From the cell containing the given text, extract its center point as [x, y] coordinate. 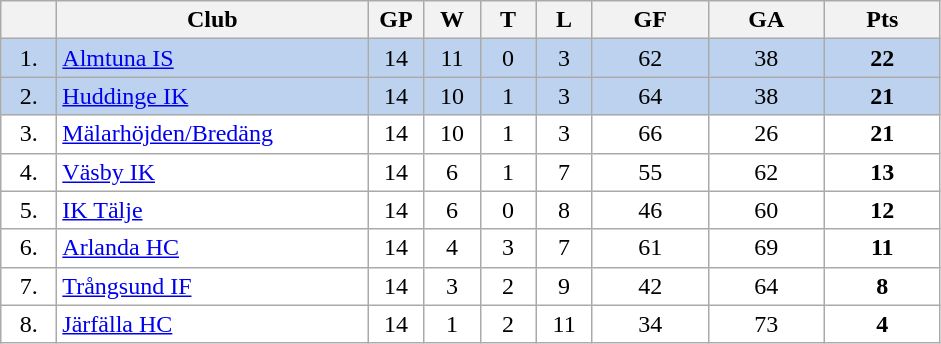
4. [29, 172]
Club [212, 20]
9 [564, 286]
Trångsund IF [212, 286]
T [508, 20]
1. [29, 58]
Huddinge IK [212, 96]
8. [29, 324]
Väsby IK [212, 172]
46 [650, 210]
GP [396, 20]
12 [882, 210]
3. [29, 134]
42 [650, 286]
7. [29, 286]
Arlanda HC [212, 248]
GA [766, 20]
73 [766, 324]
22 [882, 58]
IK Tälje [212, 210]
26 [766, 134]
34 [650, 324]
GF [650, 20]
Mälarhöjden/Bredäng [212, 134]
W [452, 20]
61 [650, 248]
2. [29, 96]
13 [882, 172]
Pts [882, 20]
60 [766, 210]
Almtuna IS [212, 58]
55 [650, 172]
L [564, 20]
5. [29, 210]
Järfälla HC [212, 324]
66 [650, 134]
69 [766, 248]
6. [29, 248]
